Search for the cell housing the specified text and yield its [X, Y] center coordinate. 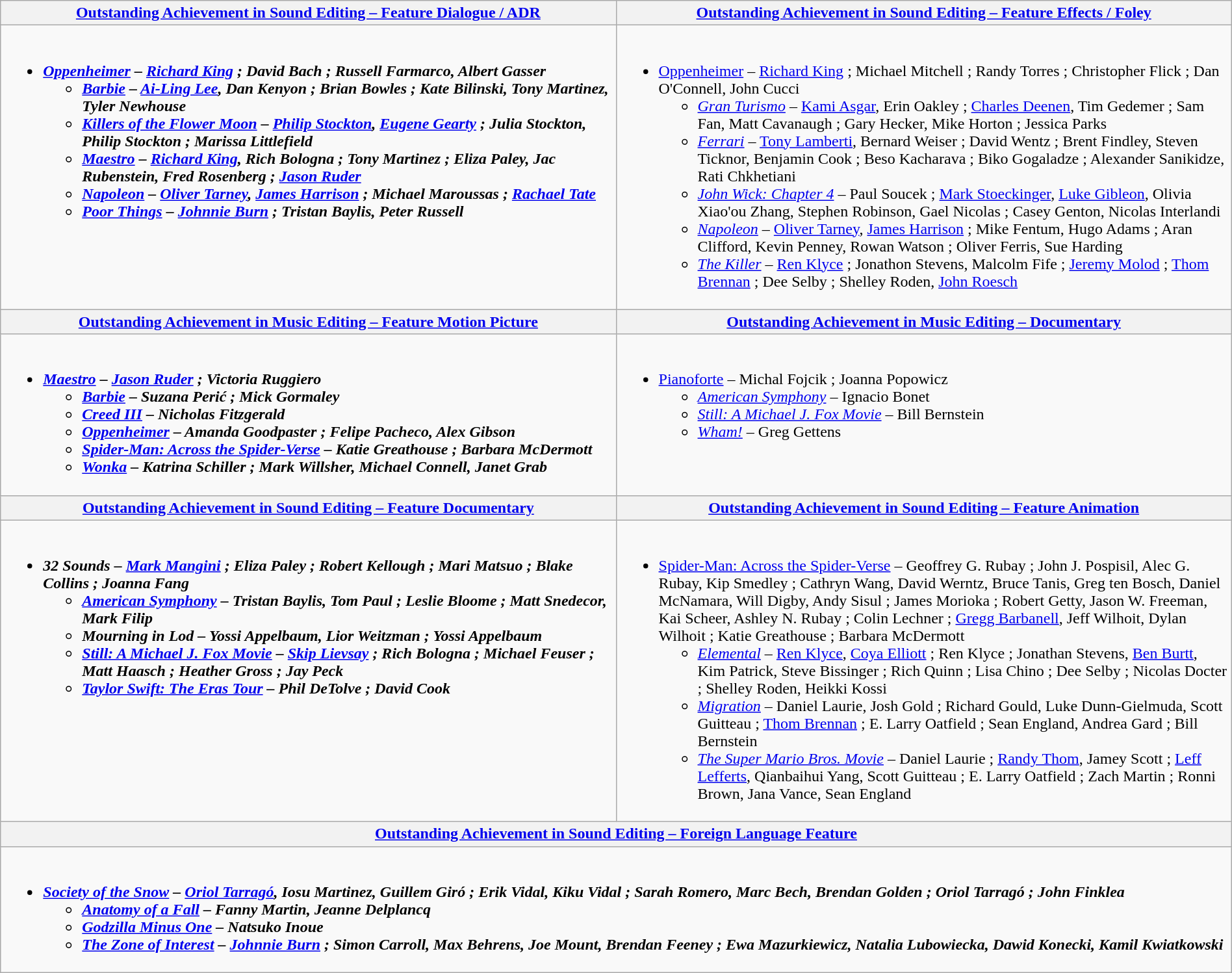
Outstanding Achievement in Sound Editing – Feature Effects / Foley [924, 13]
Outstanding Achievement in Sound Editing – Feature Documentary [308, 508]
Outstanding Achievement in Sound Editing – Feature Animation [924, 508]
Outstanding Achievement in Music Editing – Documentary [924, 322]
Pianoforte – Michal Fojcik ; Joanna Popowicz American Symphony – Ignacio Bonet Still: A Michael J. Fox Movie – Bill Bernstein Wham! – Greg Gettens [924, 415]
Outstanding Achievement in Music Editing – Feature Motion Picture [308, 322]
Outstanding Achievement in Sound Editing – Foreign Language Feature [616, 834]
Outstanding Achievement in Sound Editing – Feature Dialogue / ADR [308, 13]
